Capture the cell that displays the provided text and extract its (x, y) central coordinate. 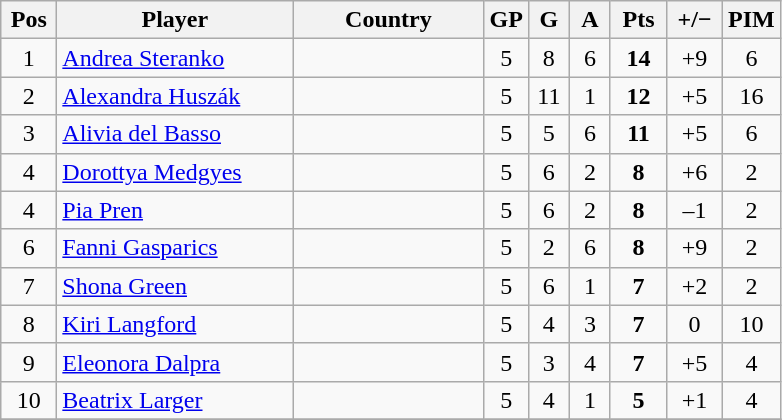
14 (638, 58)
+2 (695, 286)
–1 (695, 210)
0 (695, 324)
Country (388, 20)
Fanni Gasparics (175, 248)
Alexandra Huszák (175, 96)
Beatrix Larger (175, 400)
G (548, 20)
Alivia del Basso (175, 134)
Pts (638, 20)
Eleonora Dalpra (175, 362)
Dorottya Medgyes (175, 172)
GP (506, 20)
9 (29, 362)
Andrea Steranko (175, 58)
12 (638, 96)
Player (175, 20)
+1 (695, 400)
Kiri Langford (175, 324)
Pia Pren (175, 210)
PIM (752, 20)
+6 (695, 172)
Pos (29, 20)
A (590, 20)
+/− (695, 20)
16 (752, 96)
Shona Green (175, 286)
